Scan for the cell matching the given text and deliver its [x, y] coordinate at center. 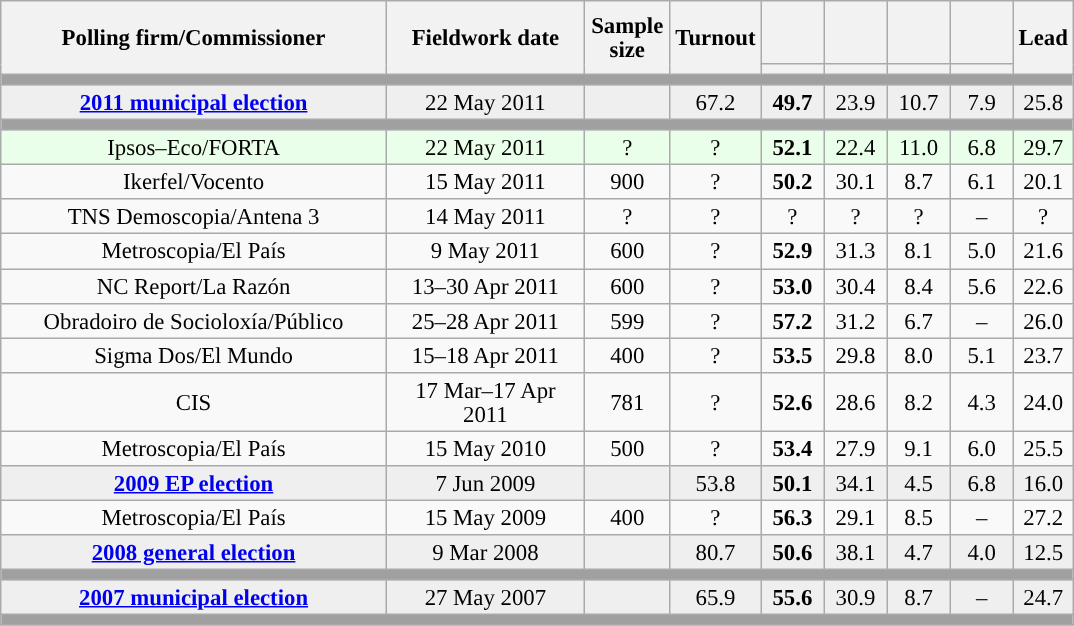
900 [627, 182]
12.5 [1043, 552]
31.3 [856, 252]
15 May 2009 [485, 518]
2009 EP election [194, 484]
52.9 [792, 252]
65.9 [716, 598]
4.3 [982, 402]
5.0 [982, 252]
NC Report/La Razón [194, 286]
57.2 [792, 320]
5.6 [982, 286]
22.4 [856, 148]
24.0 [1043, 402]
30.9 [856, 598]
599 [627, 320]
TNS Demoscopia/Antena 3 [194, 218]
4.7 [918, 552]
29.8 [856, 356]
15–18 Apr 2011 [485, 356]
22.6 [1043, 286]
11.0 [918, 148]
50.2 [792, 182]
9 May 2011 [485, 252]
52.1 [792, 148]
27 May 2007 [485, 598]
8.5 [918, 518]
8.0 [918, 356]
6.7 [918, 320]
Lead [1043, 38]
13–30 Apr 2011 [485, 286]
7 Jun 2009 [485, 484]
25–28 Apr 2011 [485, 320]
CIS [194, 402]
30.4 [856, 286]
4.5 [918, 484]
8.2 [918, 402]
2007 municipal election [194, 598]
8.1 [918, 252]
9.1 [918, 448]
53.4 [792, 448]
Turnout [716, 38]
29.1 [856, 518]
14 May 2011 [485, 218]
5.1 [982, 356]
38.1 [856, 552]
34.1 [856, 484]
4.0 [982, 552]
50.6 [792, 552]
30.1 [856, 182]
53.0 [792, 286]
Sample size [627, 38]
21.6 [1043, 252]
53.8 [716, 484]
56.3 [792, 518]
15 May 2010 [485, 448]
8.4 [918, 286]
27.2 [1043, 518]
Sigma Dos/El Mundo [194, 356]
29.7 [1043, 148]
24.7 [1043, 598]
15 May 2011 [485, 182]
53.5 [792, 356]
17 Mar–17 Apr 2011 [485, 402]
Obradoiro de Socioloxía/Público [194, 320]
10.7 [918, 102]
2008 general election [194, 552]
49.7 [792, 102]
25.8 [1043, 102]
2011 municipal election [194, 102]
6.0 [982, 448]
25.5 [1043, 448]
Polling firm/Commissioner [194, 38]
23.9 [856, 102]
28.6 [856, 402]
55.6 [792, 598]
26.0 [1043, 320]
20.1 [1043, 182]
23.7 [1043, 356]
Fieldwork date [485, 38]
27.9 [856, 448]
Ikerfel/Vocento [194, 182]
31.2 [856, 320]
67.2 [716, 102]
500 [627, 448]
781 [627, 402]
Ipsos–Eco/FORTA [194, 148]
6.1 [982, 182]
16.0 [1043, 484]
9 Mar 2008 [485, 552]
50.1 [792, 484]
80.7 [716, 552]
7.9 [982, 102]
52.6 [792, 402]
